Identify which cell holds the provided text, then report its (x, y) central coordinate. 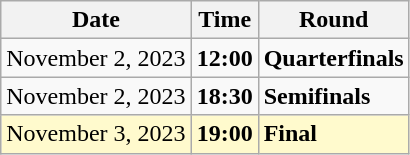
Final (334, 134)
18:30 (224, 96)
Time (224, 20)
Round (334, 20)
Semifinals (334, 96)
Date (96, 20)
19:00 (224, 134)
Quarterfinals (334, 58)
12:00 (224, 58)
November 3, 2023 (96, 134)
